Locate the cell with the specified text and output its [x, y] center coordinate. 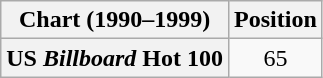
US Billboard Hot 100 [115, 58]
Position [276, 20]
Chart (1990–1999) [115, 20]
65 [276, 58]
